For the text-containing cell, return its midpoint in [x, y] coordinate format. 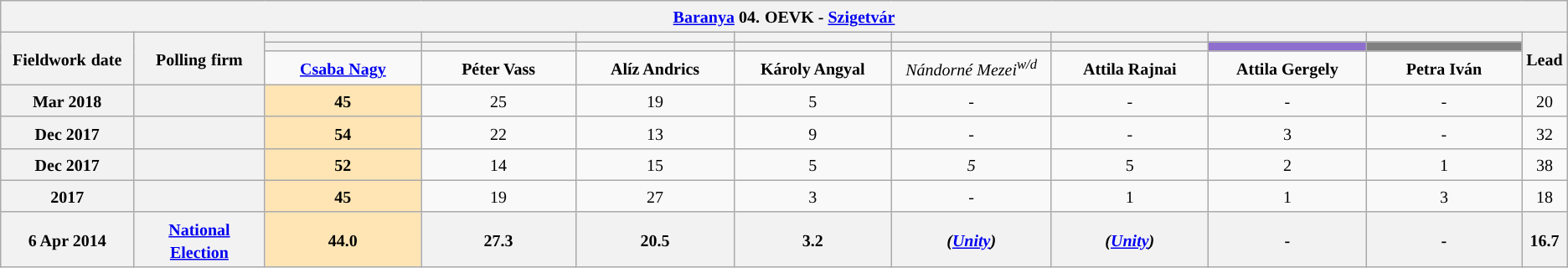
54 [343, 132]
20 [1545, 100]
2 [1287, 164]
18 [1545, 196]
52 [343, 164]
20.5 [655, 240]
13 [655, 132]
6 Apr 2014 [67, 240]
Péter Vass [499, 68]
Baranya 04. OEVK - Szigetvár [784, 17]
9 [812, 132]
Csaba Nagy [343, 68]
15 [655, 164]
38 [1545, 164]
Károly Angyal [812, 68]
22 [499, 132]
Attila Rajnai [1129, 68]
Nándorné Mezeiw/d [972, 68]
Lead [1545, 59]
27.3 [499, 240]
25 [499, 100]
44.0 [343, 240]
14 [499, 164]
National Election [199, 240]
Polling firm [199, 59]
3.2 [812, 240]
Fieldwork date [67, 59]
32 [1545, 132]
2017 [67, 196]
Mar 2018 [67, 100]
Attila Gergely [1287, 68]
Alíz Andrics [655, 68]
27 [655, 196]
Petra Iván [1444, 68]
16.7 [1545, 240]
